Pinpoint the cell where the given text exists, returning its [X, Y] midpoint coordinate. 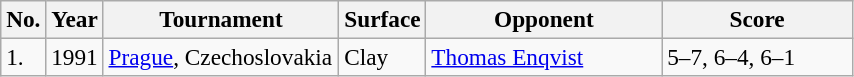
1991 [74, 57]
No. [24, 19]
Tournament [221, 19]
Thomas Enqvist [544, 57]
1. [24, 57]
Score [758, 19]
5–7, 6–4, 6–1 [758, 57]
Surface [382, 19]
Clay [382, 57]
Year [74, 19]
Opponent [544, 19]
Prague, Czechoslovakia [221, 57]
